Return (X, Y) of the center of cell containing provided text 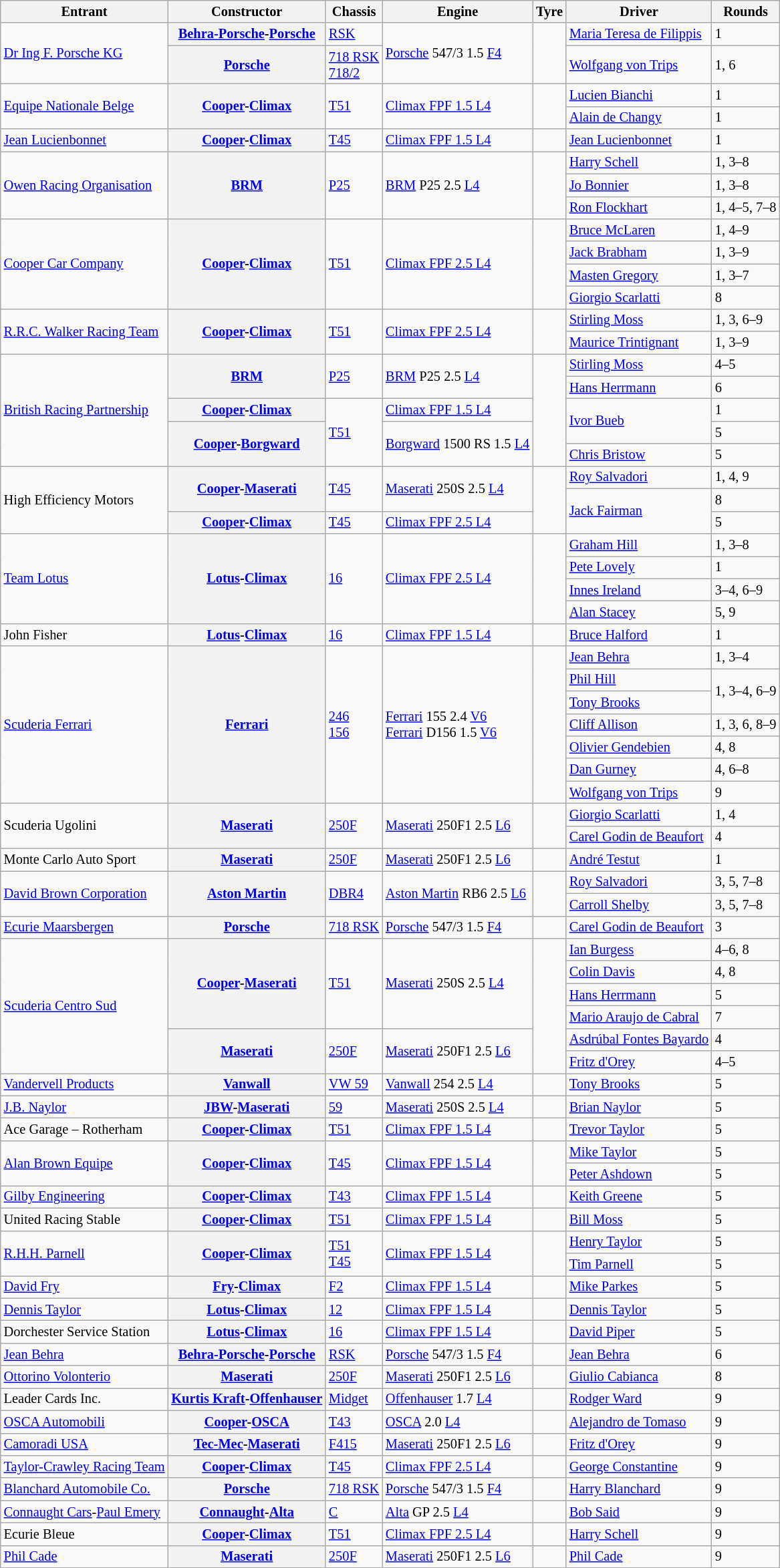
George Constantine (639, 1466)
Ron Flockhart (639, 208)
Trevor Taylor (639, 1130)
59 (354, 1107)
Vanwall (247, 1084)
Phil Hill (639, 679)
R.H.H. Parnell (84, 1253)
Alan Stacey (639, 612)
Asdrúbal Fontes Bayardo (639, 1040)
Constructor (247, 11)
Bob Said (639, 1512)
1, 3–7 (746, 275)
Scuderia Ugolini (84, 826)
Alta GP 2.5 L4 (457, 1512)
Midget (354, 1399)
Vanwall 254 2.5 L4 (457, 1084)
1, 4, 9 (746, 477)
John Fisher (84, 635)
Leader Cards Inc. (84, 1399)
David Piper (639, 1331)
1, 3–4 (746, 657)
Monte Carlo Auto Sport (84, 860)
Scuderia Ferrari (84, 725)
Colin Davis (639, 972)
Jack Brabham (639, 253)
Ferrari 155 2.4 V6Ferrari D156 1.5 V6 (457, 725)
3 (746, 927)
12 (354, 1309)
OSCA 2.0 L4 (457, 1422)
Vandervell Products (84, 1084)
1, 6 (746, 65)
Tec-Mec-Maserati (247, 1444)
Olivier Gendebien (639, 747)
F415 (354, 1444)
Team Lotus (84, 579)
Maria Teresa de Filippis (639, 34)
Chris Bristow (639, 455)
United Racing Stable (84, 1219)
Scuderia Centro Sud (84, 1005)
Henry Taylor (639, 1242)
1, 4 (746, 814)
Harry Blanchard (639, 1489)
Cooper-OSCA (247, 1422)
1, 4–5, 7–8 (746, 208)
Blanchard Automobile Co. (84, 1489)
Dorchester Service Station (84, 1331)
Bruce McLaren (639, 230)
Ian Burgess (639, 949)
Ecurie Maarsbergen (84, 927)
British Racing Partnership (84, 410)
Graham Hill (639, 544)
Rounds (746, 11)
Connaught-Alta (247, 1512)
Engine (457, 11)
Giulio Cabianca (639, 1377)
Driver (639, 11)
4–6, 8 (746, 949)
Mike Parkes (639, 1287)
1, 4–9 (746, 230)
Fry-Climax (247, 1287)
Tim Parnell (639, 1264)
Equipe Nationale Belge (84, 106)
David Fry (84, 1287)
Rodger Ward (639, 1399)
Dr Ing F. Porsche KG (84, 53)
High Efficiency Motors (84, 500)
Ottorino Volonterio (84, 1377)
3–4, 6–9 (746, 590)
Jo Bonnier (639, 185)
Ivor Bueb (639, 421)
5, 9 (746, 612)
Offenhauser 1.7 L4 (457, 1399)
Dan Gurney (639, 770)
Mike Taylor (639, 1152)
Alain de Changy (639, 118)
R.R.C. Walker Racing Team (84, 331)
JBW-Maserati (247, 1107)
Maurice Trintignant (639, 343)
Brian Naylor (639, 1107)
F2 (354, 1287)
VW 59 (354, 1084)
Entrant (84, 11)
Connaught Cars-Paul Emery (84, 1512)
Mario Araujo de Cabral (639, 1017)
Cliff Allison (639, 725)
Aston Martin (247, 893)
Pete Lovely (639, 567)
Peter Ashdown (639, 1174)
Chassis (354, 11)
1, 3–4, 6–9 (746, 691)
André Testut (639, 860)
246156 (354, 725)
Lucien Bianchi (639, 95)
Ecurie Bleue (84, 1534)
T51T45 (354, 1253)
1, 3, 6, 8–9 (746, 725)
Masten Gregory (639, 275)
Aston Martin RB6 2.5 L6 (457, 893)
4, 6–8 (746, 770)
Carroll Shelby (639, 905)
DBR4 (354, 893)
J.B. Naylor (84, 1107)
Tyre (549, 11)
David Brown Corporation (84, 893)
Alejandro de Tomaso (639, 1422)
Owen Racing Organisation (84, 184)
Keith Greene (639, 1197)
Ace Garage – Rotherham (84, 1130)
1, 3, 6–9 (746, 320)
Bill Moss (639, 1219)
Cooper Car Company (84, 263)
Gilby Engineering (84, 1197)
Cooper-Borgward (247, 444)
7 (746, 1017)
Jack Fairman (639, 510)
718 RSK718/2 (354, 65)
Kurtis Kraft-Offenhauser (247, 1399)
Bruce Halford (639, 635)
Alan Brown Equipe (84, 1162)
OSCA Automobili (84, 1422)
Ferrari (247, 725)
Borgward 1500 RS 1.5 L4 (457, 444)
Taylor-Crawley Racing Team (84, 1466)
Innes Ireland (639, 590)
Camoradi USA (84, 1444)
C (354, 1512)
